Return (x, y) of the center of cell containing provided text 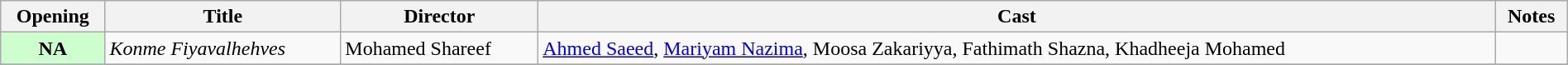
Opening (53, 17)
Title (223, 17)
Cast (1017, 17)
Mohamed Shareef (440, 48)
Notes (1532, 17)
Ahmed Saeed, Mariyam Nazima, Moosa Zakariyya, Fathimath Shazna, Khadheeja Mohamed (1017, 48)
Konme Fiyavalhehves (223, 48)
NA (53, 48)
Director (440, 17)
